Extract the (x, y) coordinate from the center of the cell holding the provided text.  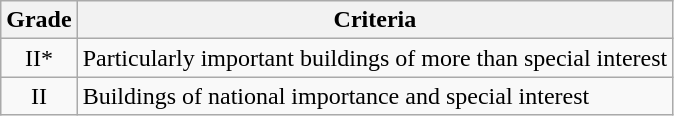
II* (39, 58)
II (39, 96)
Buildings of national importance and special interest (375, 96)
Particularly important buildings of more than special interest (375, 58)
Criteria (375, 20)
Grade (39, 20)
